Capture the cell that displays the provided text and extract its (x, y) central coordinate. 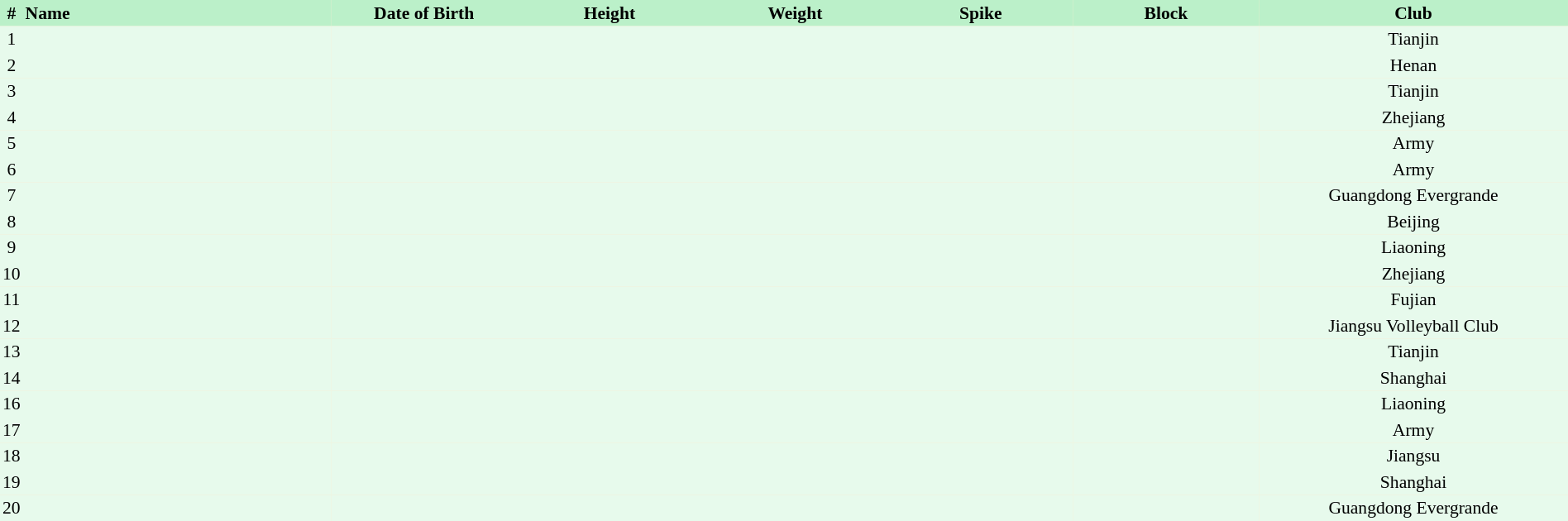
Spike (981, 13)
Weight (795, 13)
Jiangsu (1413, 456)
Block (1166, 13)
Date of Birth (424, 13)
9 (12, 248)
7 (12, 195)
Fujian (1413, 299)
1 (12, 40)
Club (1413, 13)
19 (12, 482)
11 (12, 299)
Jiangsu Volleyball Club (1413, 326)
Name (177, 13)
5 (12, 144)
8 (12, 222)
12 (12, 326)
13 (12, 352)
2 (12, 65)
Henan (1413, 65)
20 (12, 508)
Height (610, 13)
4 (12, 117)
10 (12, 274)
16 (12, 404)
3 (12, 91)
14 (12, 378)
18 (12, 456)
# (12, 13)
6 (12, 170)
17 (12, 430)
Beijing (1413, 222)
